Return the (X, Y) coordinate for the center point of the cell that contains the specified text.  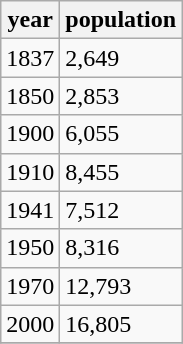
12,793 (121, 286)
1850 (30, 96)
2,853 (121, 96)
8,316 (121, 248)
population (121, 20)
2,649 (121, 58)
2000 (30, 324)
16,805 (121, 324)
6,055 (121, 134)
7,512 (121, 210)
8,455 (121, 172)
1950 (30, 248)
1837 (30, 58)
1900 (30, 134)
year (30, 20)
1910 (30, 172)
1970 (30, 286)
1941 (30, 210)
